Search for the cell housing the specified text and yield its [X, Y] center coordinate. 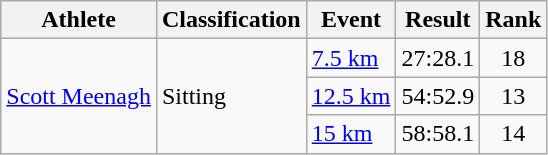
Classification [231, 20]
Event [351, 20]
54:52.9 [438, 96]
15 km [351, 134]
13 [514, 96]
Athlete [79, 20]
Scott Meenagh [79, 96]
12.5 km [351, 96]
Sitting [231, 96]
Result [438, 20]
7.5 km [351, 58]
Rank [514, 20]
58:58.1 [438, 134]
18 [514, 58]
14 [514, 134]
27:28.1 [438, 58]
